Scan for the cell matching the given text and deliver its [x, y] coordinate at center. 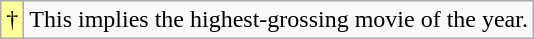
This implies the highest-grossing movie of the year. [279, 20]
† [12, 20]
